Locate the cell with the specified text and output its [X, Y] center coordinate. 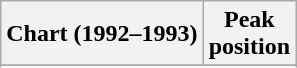
Chart (1992–1993) [102, 34]
Peakposition [249, 34]
